Pinpoint the cell where the given text exists, returning its (x, y) midpoint coordinate. 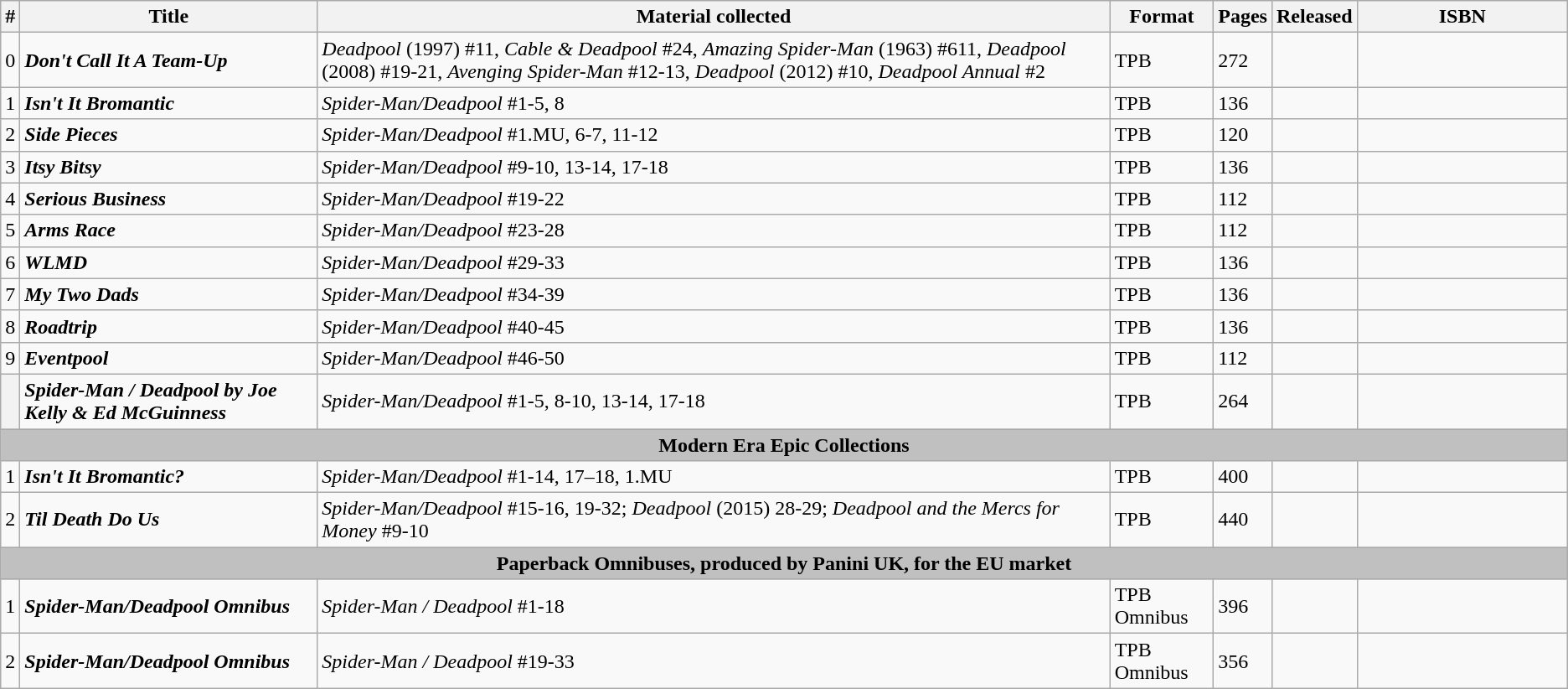
Spider-Man/Deadpool #1-5, 8 (714, 103)
Paperback Omnibuses, produced by Panini UK, for the EU market (784, 563)
Material collected (714, 17)
Isn't It Bromantic (169, 103)
Spider-Man/Deadpool #34-39 (714, 294)
My Two Dads (169, 294)
4 (10, 199)
Arms Race (169, 231)
Modern Era Epic Collections (784, 445)
# (10, 17)
9 (10, 358)
WLMD (169, 262)
Don't Call It A Team-Up (169, 60)
Released (1314, 17)
Serious Business (169, 199)
ISBN (1462, 17)
Til Death Do Us (169, 520)
Spider-Man/Deadpool #29-33 (714, 262)
Spider-Man/Deadpool #1-14, 17–18, 1.MU (714, 477)
Spider-Man/Deadpool #1-5, 8-10, 13-14, 17-18 (714, 401)
0 (10, 60)
400 (1243, 477)
Eventpool (169, 358)
Spider-Man/Deadpool #15-16, 19-32; Deadpool (2015) 28-29; Deadpool and the Mercs for Money #9-10 (714, 520)
Spider-Man/Deadpool #40-45 (714, 326)
272 (1243, 60)
Spider-Man/Deadpool #19-22 (714, 199)
Spider-Man/Deadpool #9-10, 13-14, 17-18 (714, 167)
6 (10, 262)
120 (1243, 135)
5 (10, 231)
356 (1243, 661)
Itsy Bitsy (169, 167)
Spider-Man / Deadpool by Joe Kelly & Ed McGuinness (169, 401)
Spider-Man/Deadpool #1.MU, 6-7, 11-12 (714, 135)
Isn't It Bromantic? (169, 477)
Spider-Man/Deadpool #23-28 (714, 231)
Spider-Man/Deadpool #46-50 (714, 358)
396 (1243, 607)
Spider-Man / Deadpool #1-18 (714, 607)
3 (10, 167)
Title (169, 17)
Format (1162, 17)
Side Pieces (169, 135)
440 (1243, 520)
Roadtrip (169, 326)
Spider-Man / Deadpool #19-33 (714, 661)
Pages (1243, 17)
7 (10, 294)
8 (10, 326)
264 (1243, 401)
